Output the [x, y] coordinate of the center of the cell containing the given text.  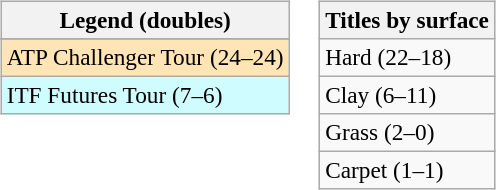
Titles by surface [408, 20]
Legend (doubles) [145, 20]
ITF Futures Tour (7–6) [145, 95]
Carpet (1–1) [408, 171]
Grass (2–0) [408, 133]
ATP Challenger Tour (24–24) [145, 57]
Clay (6–11) [408, 95]
Hard (22–18) [408, 57]
